Extract the [x, y] coordinate from the center of the cell holding the provided text.  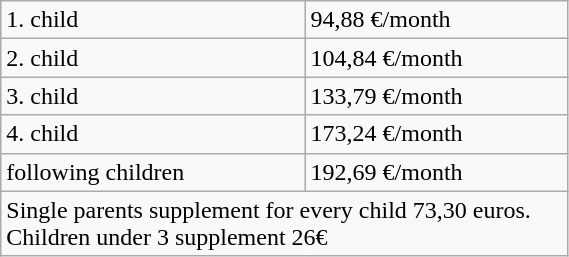
104,84 €/month [436, 58]
133,79 €/month [436, 96]
2. child [153, 58]
1. child [153, 20]
Single parents supplement for every child 73,30 euros. Children under 3 supplement 26€ [284, 224]
4. child [153, 134]
94,88 €/month [436, 20]
following children [153, 172]
192,69 €/month [436, 172]
3. child [153, 96]
173,24 €/month [436, 134]
